Pinpoint the cell where the given text exists, returning its [X, Y] midpoint coordinate. 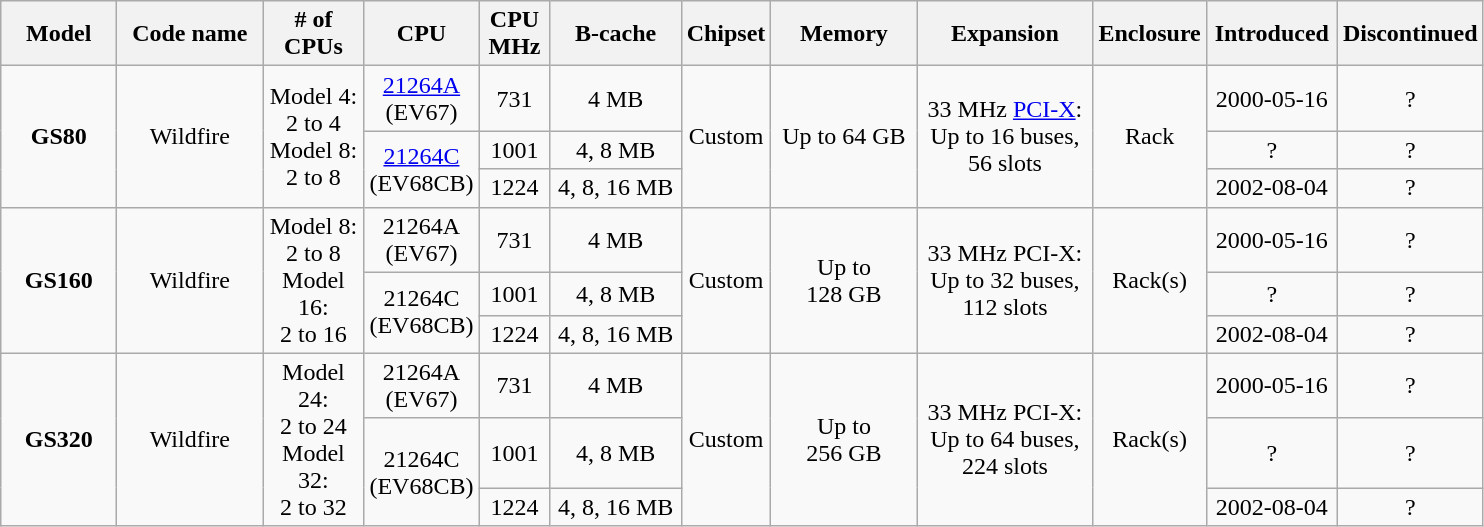
Code name [190, 34]
Up to 64 GB [844, 136]
33 MHz PCI-X: Up to 32 buses, 112 slots [1005, 280]
GS160 [59, 280]
Model 4: 2 to 4 Model 8: 2 to 8 [314, 136]
Up to 128 GB [844, 280]
GS80 [59, 136]
33 MHz PCI-X: Up to 16 buses, 56 slots [1005, 136]
B-cache [616, 34]
Expansion [1005, 34]
Memory [844, 34]
CPU [422, 34]
Model [59, 34]
# of CPUs [314, 34]
CPU MHz [514, 34]
Enclosure [1150, 34]
Discontinued [1410, 34]
Model 8: 2 to 8 Model 16: 2 to 16 [314, 280]
Model 24: 2 to 24 Model 32: 2 to 32 [314, 440]
Rack [1150, 136]
Chipset [726, 34]
Up to 256 GB [844, 440]
Introduced [1272, 34]
GS320 [59, 440]
33 MHz PCI-X: Up to 64 buses, 224 slots [1005, 440]
